Pinpoint the cell where the given text exists, returning its [x, y] midpoint coordinate. 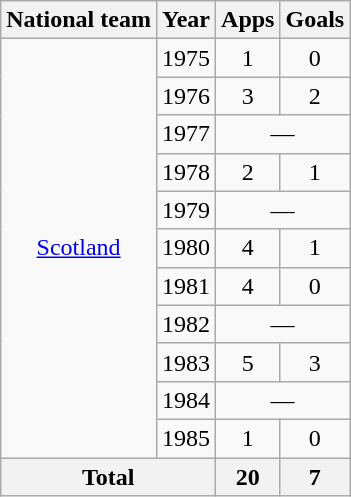
Apps [248, 20]
Scotland [79, 248]
Year [186, 20]
1980 [186, 248]
1976 [186, 96]
1985 [186, 438]
1977 [186, 134]
National team [79, 20]
1982 [186, 324]
1979 [186, 210]
1975 [186, 58]
5 [248, 362]
20 [248, 477]
Goals [315, 20]
1981 [186, 286]
1978 [186, 172]
1983 [186, 362]
7 [315, 477]
Total [108, 477]
1984 [186, 400]
